From the cell containing the given text, extract its center point as [X, Y] coordinate. 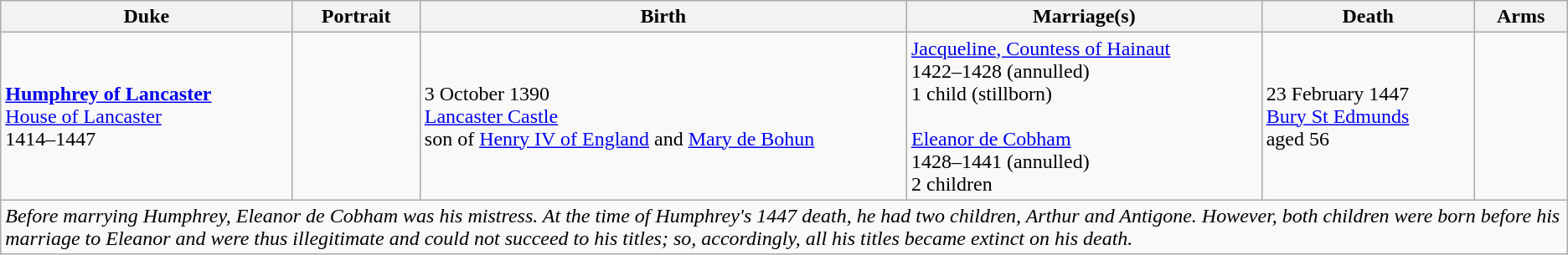
Duke [147, 17]
Portrait [356, 17]
Arms [1521, 17]
Marriage(s) [1084, 17]
Jacqueline, Countess of Hainaut1422–1428 (annulled)1 child (stillborn)Eleanor de Cobham1428–1441 (annulled)2 children [1084, 116]
Birth [663, 17]
23 February 1447Bury St Edmundsaged 56 [1368, 116]
Death [1368, 17]
3 October 1390Lancaster Castleson of Henry IV of England and Mary de Bohun [663, 116]
Humphrey of LancasterHouse of Lancaster1414–1447 [147, 116]
